From the cell containing the given text, extract its center point as (X, Y) coordinate. 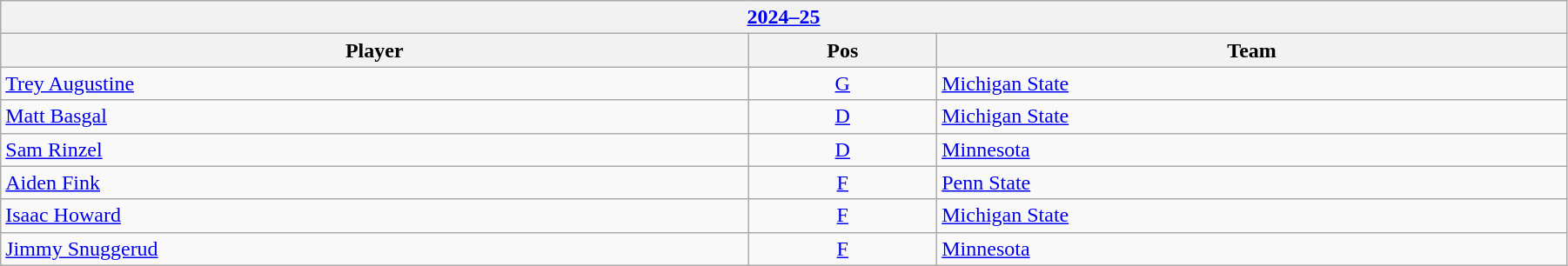
Trey Augustine (374, 83)
Penn State (1252, 183)
Isaac Howard (374, 216)
2024–25 (784, 17)
Team (1252, 50)
Pos (842, 50)
Matt Basgal (374, 116)
G (842, 83)
Player (374, 50)
Sam Rinzel (374, 150)
Aiden Fink (374, 183)
Jimmy Snuggerud (374, 249)
